Return the [x, y] coordinate for the center point of the cell that contains the specified text.  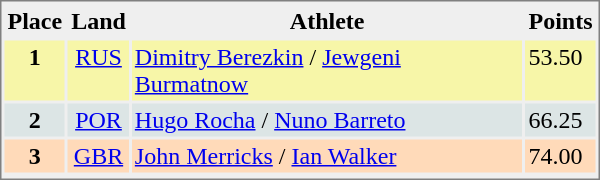
1 [34, 70]
GBR [98, 156]
Dimitry Berezkin / Jewgeni Burmatnow [328, 70]
74.00 [560, 156]
POR [98, 120]
Points [560, 20]
2 [34, 120]
66.25 [560, 120]
53.50 [560, 70]
John Merricks / Ian Walker [328, 156]
Land [98, 20]
Place [34, 20]
Hugo Rocha / Nuno Barreto [328, 120]
Athlete [328, 20]
RUS [98, 70]
3 [34, 156]
